Search for the cell housing the specified text and yield its (X, Y) center coordinate. 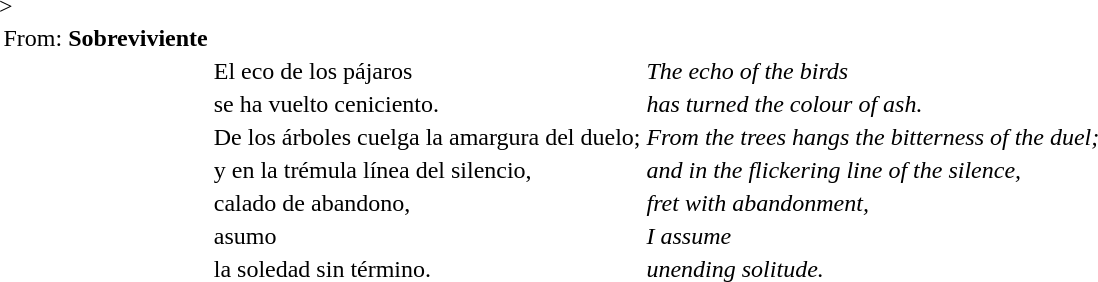
From: Sobreviviente (106, 38)
asumo (427, 236)
y en la trémula línea del silencio, (427, 170)
calado de abandono, (427, 203)
El eco de los pájaros (427, 71)
De los árboles cuelga la amargura del duelo; (427, 137)
se ha vuelto ceniciento. (427, 104)
